Provide the (X, Y) coordinate of the cell's center where the given text is located.  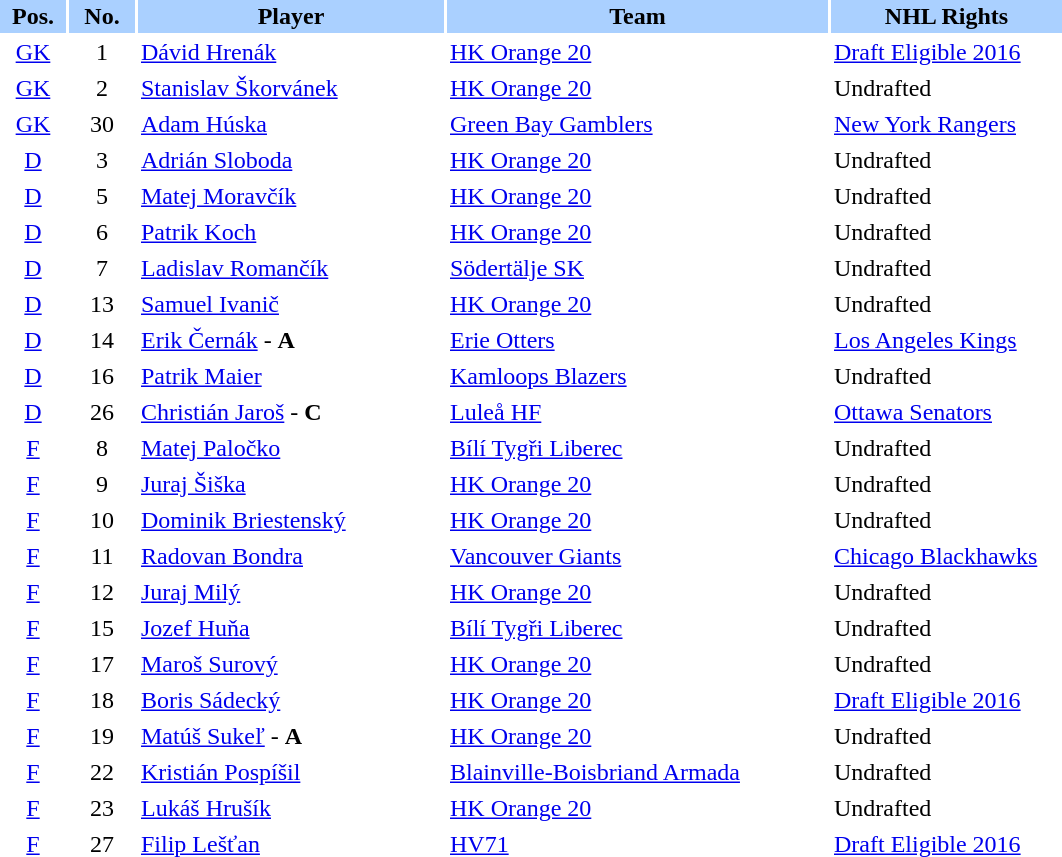
Erie Otters (638, 340)
13 (102, 304)
19 (102, 736)
Patrik Koch (291, 232)
3 (102, 160)
12 (102, 592)
Samuel Ivanič (291, 304)
Luleå HF (638, 412)
17 (102, 664)
26 (102, 412)
16 (102, 376)
Team (638, 16)
30 (102, 124)
Dominik Briestenský (291, 520)
Player (291, 16)
15 (102, 628)
23 (102, 808)
11 (102, 556)
8 (102, 448)
Jozef Huňa (291, 628)
2 (102, 88)
18 (102, 700)
Boris Sádecký (291, 700)
Dávid Hrenák (291, 52)
Los Angeles Kings (946, 340)
Adam Húska (291, 124)
Juraj Šiška (291, 484)
Adrián Sloboda (291, 160)
No. (102, 16)
22 (102, 772)
Green Bay Gamblers (638, 124)
Erik Černák - A (291, 340)
Södertälje SK (638, 268)
Pos. (33, 16)
Maroš Surový (291, 664)
Juraj Milý (291, 592)
Blainville-Boisbriand Armada (638, 772)
9 (102, 484)
6 (102, 232)
New York Rangers (946, 124)
Christián Jaroš - C (291, 412)
Kamloops Blazers (638, 376)
Ladislav Romančík (291, 268)
10 (102, 520)
Matej Moravčík (291, 196)
NHL Rights (946, 16)
Vancouver Giants (638, 556)
5 (102, 196)
Matej Paločko (291, 448)
1 (102, 52)
Lukáš Hrušík (291, 808)
14 (102, 340)
Stanislav Škorvánek (291, 88)
Kristián Pospíšil (291, 772)
Ottawa Senators (946, 412)
Chicago Blackhawks (946, 556)
Matúš Sukeľ - A (291, 736)
Radovan Bondra (291, 556)
Patrik Maier (291, 376)
7 (102, 268)
